Scan for the cell matching the given text and deliver its (x, y) coordinate at center. 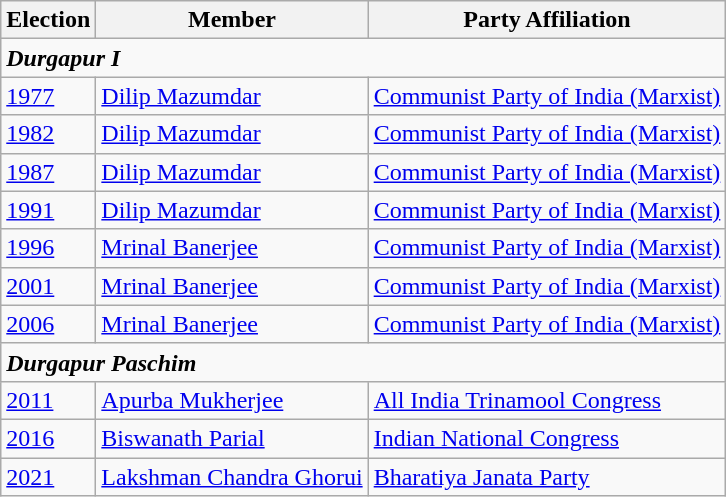
Party Affiliation (547, 20)
1991 (48, 210)
Indian National Congress (547, 438)
Bharatiya Janata Party (547, 477)
1982 (48, 134)
Member (232, 20)
2001 (48, 286)
2006 (48, 324)
Lakshman Chandra Ghorui (232, 477)
Durgapur Paschim (364, 362)
2021 (48, 477)
1987 (48, 172)
All India Trinamool Congress (547, 400)
Apurba Mukherjee (232, 400)
Durgapur I (364, 58)
1977 (48, 96)
2011 (48, 400)
Biswanath Parial (232, 438)
1996 (48, 248)
2016 (48, 438)
Election (48, 20)
